Search for the cell housing the specified text and yield its [x, y] center coordinate. 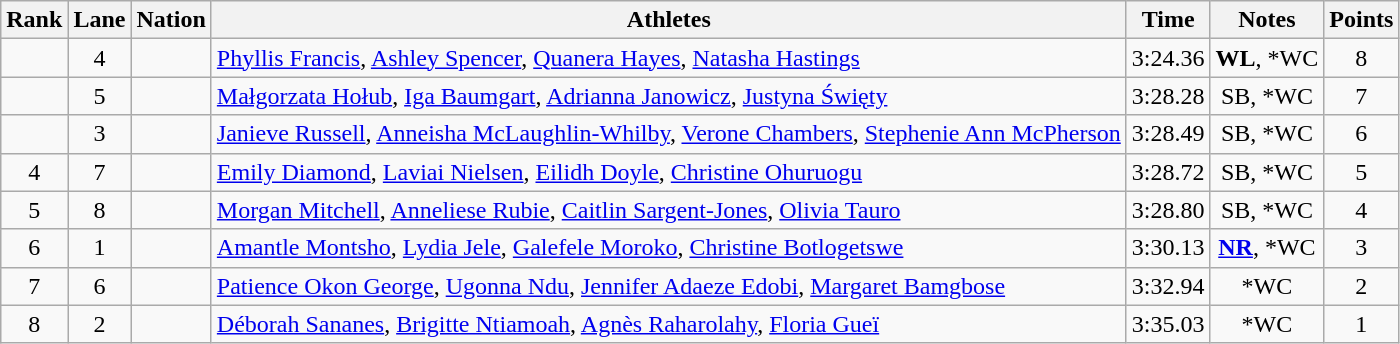
Amantle Montsho, Lydia Jele, Galefele Moroko, Christine Botlogetswe [668, 248]
Janieve Russell, Anneisha McLaughlin-Whilby, Verone Chambers, Stephenie Ann McPherson [668, 134]
3:28.49 [1168, 134]
3:28.28 [1168, 96]
3:24.36 [1168, 58]
Athletes [668, 20]
3:28.80 [1168, 210]
Phyllis Francis, Ashley Spencer, Quanera Hayes, Natasha Hastings [668, 58]
Małgorzata Hołub, Iga Baumgart, Adrianna Janowicz, Justyna Święty [668, 96]
3:35.03 [1168, 324]
3:28.72 [1168, 172]
3:32.94 [1168, 286]
WL, *WC [1267, 58]
Notes [1267, 20]
Patience Okon George, Ugonna Ndu, Jennifer Adaeze Edobi, Margaret Bamgbose [668, 286]
Lane [100, 20]
Points [1362, 20]
Nation [171, 20]
3:30.13 [1168, 248]
Emily Diamond, Laviai Nielsen, Eilidh Doyle, Christine Ohuruogu [668, 172]
Time [1168, 20]
Morgan Mitchell, Anneliese Rubie, Caitlin Sargent-Jones, Olivia Tauro [668, 210]
Rank [34, 20]
NR, *WC [1267, 248]
Déborah Sananes, Brigitte Ntiamoah, Agnès Raharolahy, Floria Gueï [668, 324]
